Capture the cell that displays the provided text and extract its (x, y) central coordinate. 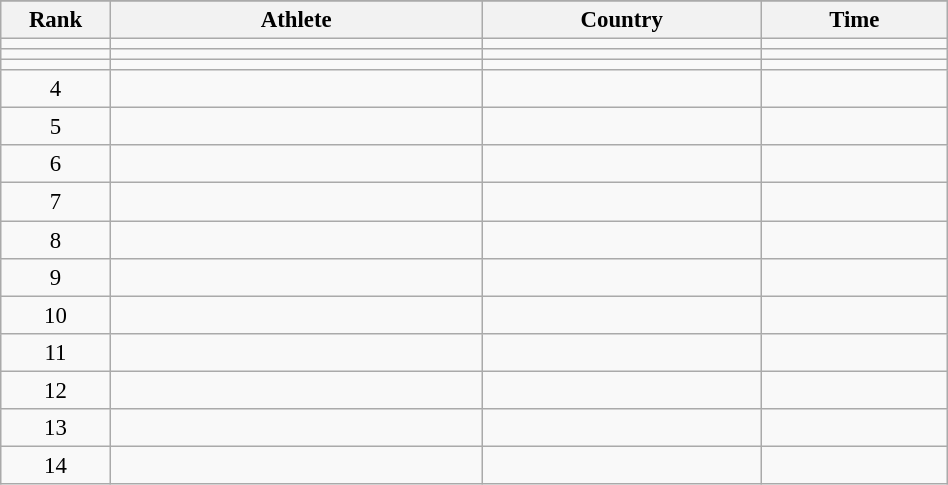
6 (56, 165)
8 (56, 240)
10 (56, 315)
Country (622, 20)
5 (56, 127)
13 (56, 428)
Time (854, 20)
9 (56, 277)
12 (56, 390)
4 (56, 89)
7 (56, 202)
Athlete (296, 20)
Rank (56, 20)
14 (56, 465)
11 (56, 352)
